Return the (x, y) coordinate for the center point of the cell that contains the specified text.  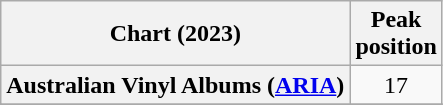
Australian Vinyl Albums (ARIA) (176, 85)
17 (396, 85)
Chart (2023) (176, 34)
Peakposition (396, 34)
